Find where the given text appears and provide that cell's center as (X, Y) coordinate. 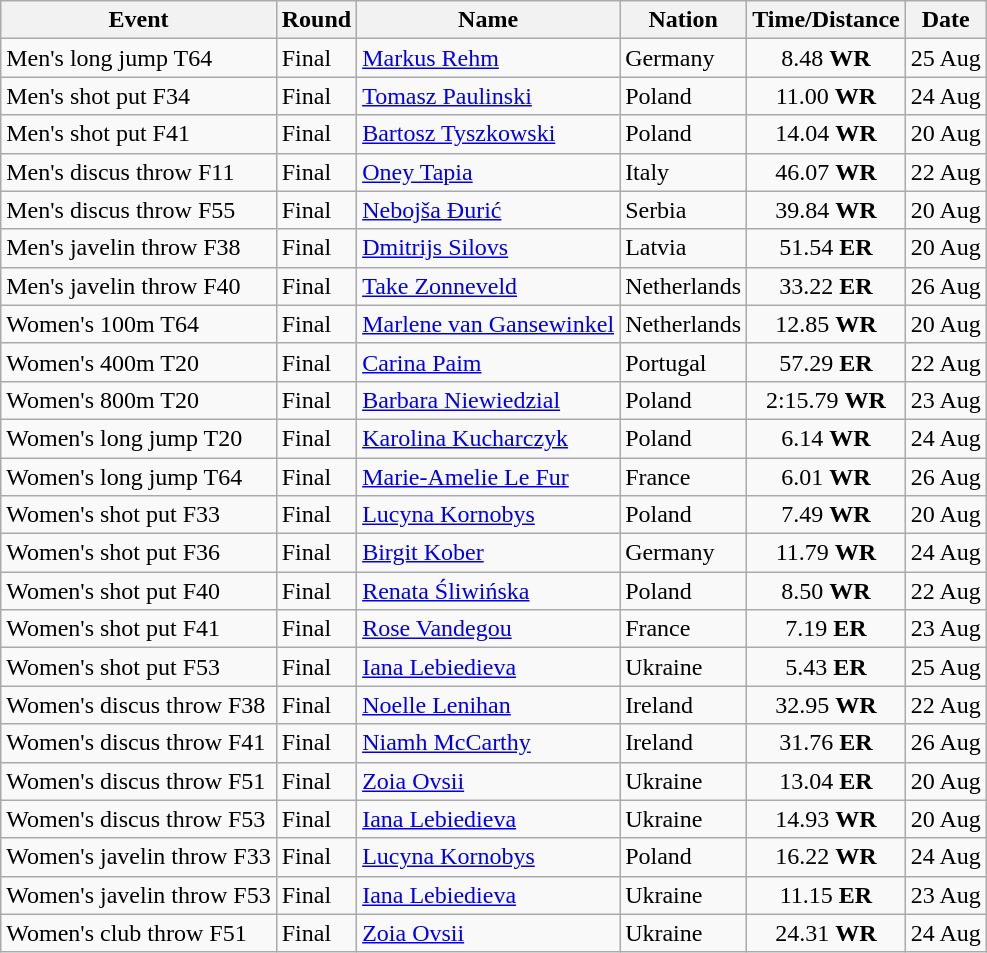
31.76 ER (826, 743)
Tomasz Paulinski (488, 96)
Marlene van Gansewinkel (488, 324)
Men's javelin throw F38 (138, 248)
2:15.79 WR (826, 400)
Women's long jump T64 (138, 477)
5.43 ER (826, 667)
Men's shot put F41 (138, 134)
Take Zonneveld (488, 286)
39.84 WR (826, 210)
Women's shot put F40 (138, 591)
Italy (684, 172)
16.22 WR (826, 857)
Women's 400m T20 (138, 362)
Birgit Kober (488, 553)
Name (488, 20)
46.07 WR (826, 172)
32.95 WR (826, 705)
24.31 WR (826, 933)
Men's discus throw F55 (138, 210)
Women's discus throw F41 (138, 743)
Women's shot put F41 (138, 629)
Dmitrijs Silovs (488, 248)
13.04 ER (826, 781)
57.29 ER (826, 362)
8.48 WR (826, 58)
Women's discus throw F53 (138, 819)
Women's club throw F51 (138, 933)
Renata Śliwińska (488, 591)
14.04 WR (826, 134)
Oney Tapia (488, 172)
Women's shot put F53 (138, 667)
Portugal (684, 362)
Serbia (684, 210)
Women's long jump T20 (138, 438)
6.01 WR (826, 477)
Women's discus throw F38 (138, 705)
Rose Vandegou (488, 629)
Noelle Lenihan (488, 705)
Time/Distance (826, 20)
Men's long jump T64 (138, 58)
Women's discus throw F51 (138, 781)
Latvia (684, 248)
8.50 WR (826, 591)
11.00 WR (826, 96)
Round (316, 20)
Women's javelin throw F53 (138, 895)
Women's javelin throw F33 (138, 857)
Bartosz Tyszkowski (488, 134)
12.85 WR (826, 324)
11.79 WR (826, 553)
Women's shot put F33 (138, 515)
Men's javelin throw F40 (138, 286)
Date (946, 20)
Nebojša Đurić (488, 210)
Marie-Amelie Le Fur (488, 477)
Karolina Kucharczyk (488, 438)
7.19 ER (826, 629)
Men's discus throw F11 (138, 172)
6.14 WR (826, 438)
Barbara Niewiedzial (488, 400)
7.49 WR (826, 515)
Event (138, 20)
Women's shot put F36 (138, 553)
Nation (684, 20)
Men's shot put F34 (138, 96)
Markus Rehm (488, 58)
33.22 ER (826, 286)
Women's 100m T64 (138, 324)
11.15 ER (826, 895)
Women's 800m T20 (138, 400)
14.93 WR (826, 819)
Carina Paim (488, 362)
Niamh McCarthy (488, 743)
51.54 ER (826, 248)
